From the cell containing the given text, extract its center point as [x, y] coordinate. 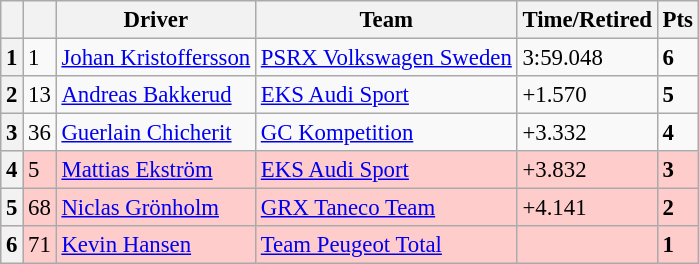
+3.332 [587, 133]
13 [40, 95]
Pts [678, 20]
Time/Retired [587, 20]
Team [386, 20]
Niclas Grönholm [156, 208]
Johan Kristoffersson [156, 58]
+4.141 [587, 208]
Driver [156, 20]
68 [40, 208]
+1.570 [587, 95]
GC Kompetition [386, 133]
GRX Taneco Team [386, 208]
Kevin Hansen [156, 245]
36 [40, 133]
PSRX Volkswagen Sweden [386, 58]
Guerlain Chicherit [156, 133]
3:59.048 [587, 58]
71 [40, 245]
Team Peugeot Total [386, 245]
Andreas Bakkerud [156, 95]
+3.832 [587, 170]
Mattias Ekström [156, 170]
